Capture the cell that displays the provided text and extract its (X, Y) central coordinate. 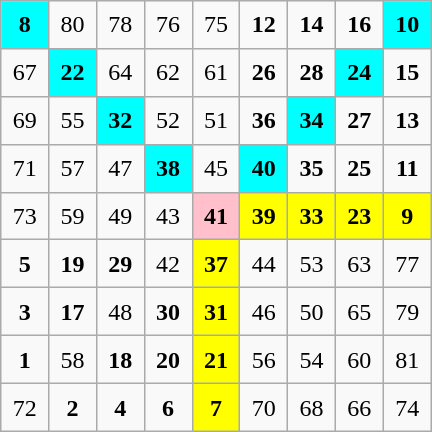
29 (120, 264)
79 (407, 312)
37 (216, 264)
60 (359, 359)
54 (312, 359)
46 (264, 312)
4 (120, 407)
20 (168, 359)
50 (312, 312)
63 (359, 264)
76 (168, 25)
44 (264, 264)
43 (168, 216)
24 (359, 73)
78 (120, 25)
72 (25, 407)
51 (216, 120)
74 (407, 407)
30 (168, 312)
69 (25, 120)
47 (120, 168)
66 (359, 407)
1 (25, 359)
12 (264, 25)
36 (264, 120)
19 (73, 264)
38 (168, 168)
32 (120, 120)
27 (359, 120)
26 (264, 73)
45 (216, 168)
58 (73, 359)
5 (25, 264)
57 (73, 168)
53 (312, 264)
61 (216, 73)
22 (73, 73)
33 (312, 216)
7 (216, 407)
17 (73, 312)
28 (312, 73)
59 (73, 216)
11 (407, 168)
81 (407, 359)
16 (359, 25)
35 (312, 168)
21 (216, 359)
71 (25, 168)
62 (168, 73)
65 (359, 312)
9 (407, 216)
40 (264, 168)
68 (312, 407)
73 (25, 216)
64 (120, 73)
8 (25, 25)
80 (73, 25)
31 (216, 312)
67 (25, 73)
3 (25, 312)
14 (312, 25)
39 (264, 216)
10 (407, 25)
41 (216, 216)
77 (407, 264)
70 (264, 407)
52 (168, 120)
23 (359, 216)
13 (407, 120)
2 (73, 407)
56 (264, 359)
55 (73, 120)
49 (120, 216)
18 (120, 359)
75 (216, 25)
15 (407, 73)
42 (168, 264)
6 (168, 407)
34 (312, 120)
25 (359, 168)
48 (120, 312)
